Output the (X, Y) coordinate of the center of the cell containing the given text.  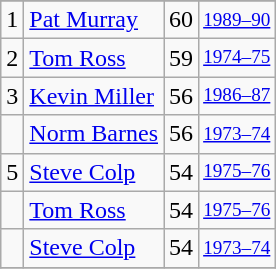
Kevin Miller (94, 96)
59 (182, 58)
2 (12, 58)
60 (182, 20)
1 (12, 20)
3 (12, 96)
5 (12, 172)
Norm Barnes (94, 134)
Pat Murray (94, 20)
1974–75 (237, 58)
1989–90 (237, 20)
1986–87 (237, 96)
